For the text-containing cell, return its midpoint in [X, Y] coordinate format. 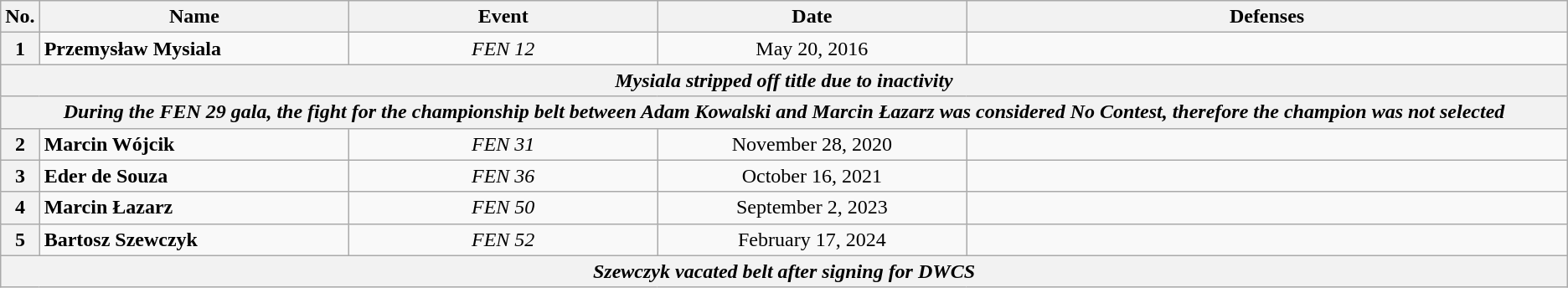
Przemysław Mysiala [194, 49]
Marcin Łazarz [194, 208]
Event [503, 17]
1 [20, 49]
September 2, 2023 [812, 208]
Name [194, 17]
4 [20, 208]
November 28, 2020 [812, 144]
Defenses [1266, 17]
2 [20, 144]
Szewczyk vacated belt after signing for DWCS [784, 271]
Bartosz Szewczyk [194, 239]
FEN 50 [503, 208]
No. [20, 17]
FEN 12 [503, 49]
May 20, 2016 [812, 49]
FEN 31 [503, 144]
Mysiala stripped off title due to inactivity [784, 80]
February 17, 2024 [812, 239]
Date [812, 17]
October 16, 2021 [812, 176]
Marcin Wójcik [194, 144]
FEN 52 [503, 239]
Eder de Souza [194, 176]
5 [20, 239]
3 [20, 176]
FEN 36 [503, 176]
